Pinpoint the cell where the given text exists, returning its (x, y) midpoint coordinate. 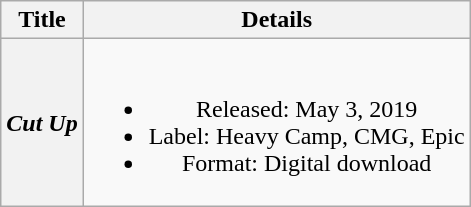
Released: May 3, 2019Label: Heavy Camp, CMG, EpicFormat: Digital download (276, 122)
Details (276, 20)
Title (42, 20)
Cut Up (42, 122)
